Locate the cell with the specified text and output its [x, y] center coordinate. 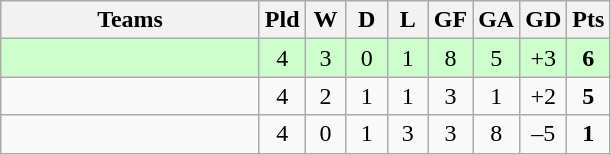
GD [544, 20]
Pts [588, 20]
W [326, 20]
Pld [282, 20]
L [408, 20]
GA [496, 20]
D [366, 20]
+2 [544, 96]
Teams [130, 20]
6 [588, 58]
GF [450, 20]
–5 [544, 134]
+3 [544, 58]
2 [326, 96]
